Output the [x, y] coordinate of the center of the cell containing the given text.  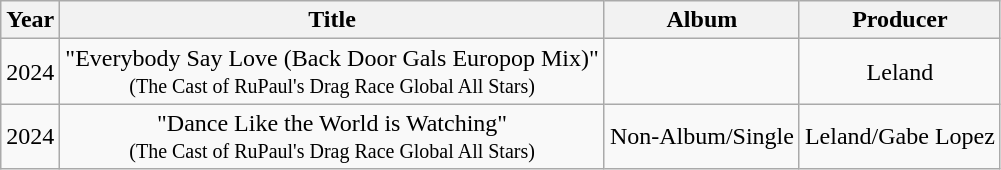
Leland [900, 72]
Producer [900, 20]
"Dance Like the World is Watching"(The Cast of RuPaul's Drag Race Global All Stars) [332, 136]
"Everybody Say Love (Back Door Gals Europop Mix)" (The Cast of RuPaul's Drag Race Global All Stars) [332, 72]
Year [30, 20]
Leland/Gabe Lopez [900, 136]
Album [702, 20]
Non-Album/Single [702, 136]
Title [332, 20]
